Identify which cell holds the provided text, then report its (X, Y) central coordinate. 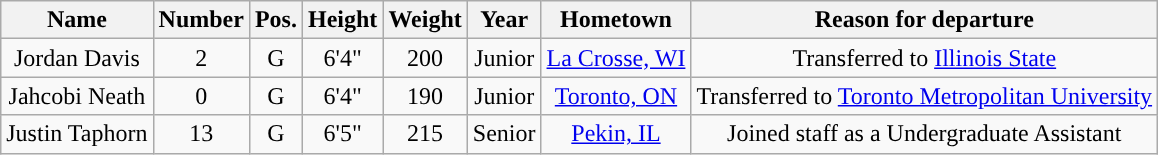
Pos. (276, 20)
190 (425, 96)
Jordan Davis (77, 58)
Height (342, 20)
Transferred to Toronto Metropolitan University (924, 96)
6'5" (342, 134)
Name (77, 20)
Number (201, 20)
215 (425, 134)
Jahcobi Neath (77, 96)
0 (201, 96)
Joined staff as a Undergraduate Assistant (924, 134)
2 (201, 58)
200 (425, 58)
Hometown (616, 20)
Year (504, 20)
13 (201, 134)
La Crosse, WI (616, 58)
Weight (425, 20)
Reason for departure (924, 20)
Justin Taphorn (77, 134)
Senior (504, 134)
Toronto, ON (616, 96)
Transferred to Illinois State (924, 58)
Pekin, IL (616, 134)
